Capture the cell that displays the provided text and extract its [X, Y] central coordinate. 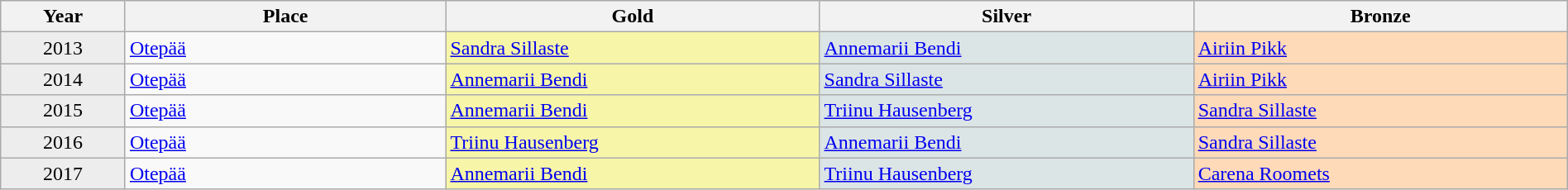
2017 [63, 173]
2013 [63, 48]
Carena Roomets [1380, 173]
2015 [63, 111]
Place [284, 17]
2014 [63, 79]
Bronze [1380, 17]
Year [63, 17]
2016 [63, 142]
Gold [633, 17]
Silver [1006, 17]
